For the text-containing cell, return its midpoint in [X, Y] coordinate format. 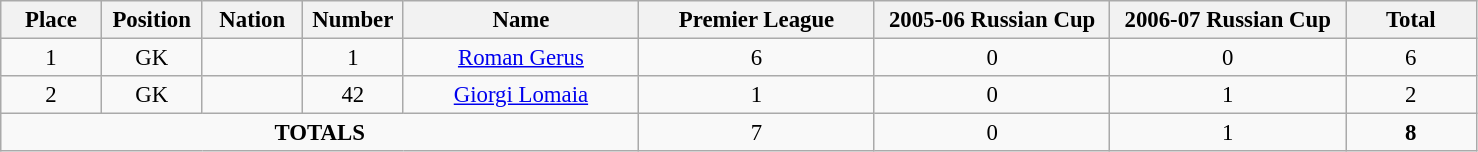
Number [354, 20]
Place [52, 20]
Giorgi Lomaia [521, 95]
Position [152, 20]
Nation [252, 20]
Name [521, 20]
TOTALS [320, 133]
Roman Gerus [521, 58]
8 [1412, 133]
7 [757, 133]
42 [354, 95]
Premier League [757, 20]
Total [1412, 20]
2006-07 Russian Cup [1228, 20]
2005-06 Russian Cup [992, 20]
